Output the (x, y) coordinate of the center of the cell containing the given text.  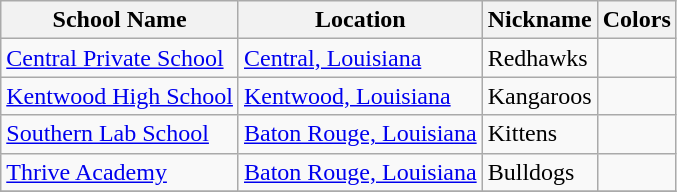
Redhawks (540, 58)
Kittens (540, 134)
Nickname (540, 20)
Southern Lab School (120, 134)
Kentwood, Louisiana (360, 96)
Colors (636, 20)
Location (360, 20)
Kangaroos (540, 96)
School Name (120, 20)
Kentwood High School (120, 96)
Bulldogs (540, 172)
Central, Louisiana (360, 58)
Thrive Academy (120, 172)
Central Private School (120, 58)
